Scan for the cell matching the given text and deliver its [x, y] coordinate at center. 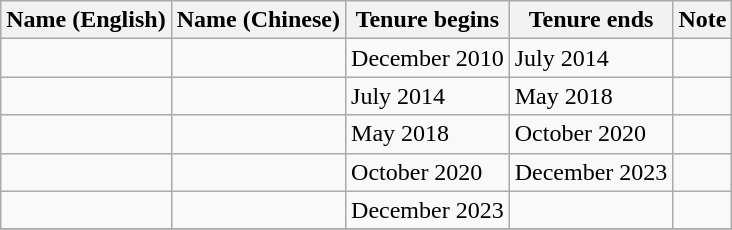
Name (Chinese) [258, 20]
Tenure begins [428, 20]
Note [702, 20]
Name (English) [86, 20]
Tenure ends [591, 20]
December 2010 [428, 58]
